Extract the [x, y] coordinate from the center of the cell holding the provided text.  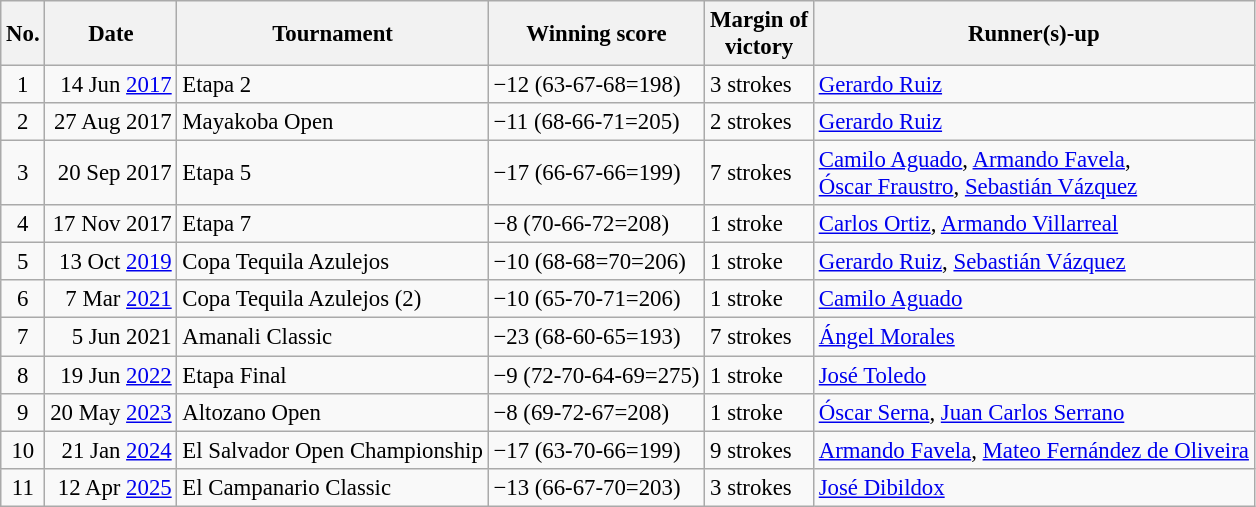
4 [23, 224]
−12 (63-67-68=198) [596, 85]
No. [23, 34]
−11 (68-66-71=205) [596, 122]
10 [23, 450]
6 [23, 299]
Armando Favela, Mateo Fernández de Oliveira [1034, 450]
Etapa 2 [332, 85]
12 Apr 2025 [111, 487]
Camilo Aguado [1034, 299]
−13 (66-67-70=203) [596, 487]
21 Jan 2024 [111, 450]
20 Sep 2017 [111, 174]
−23 (68-60-65=193) [596, 337]
2 [23, 122]
Amanali Classic [332, 337]
Altozano Open [332, 412]
Etapa Final [332, 375]
−17 (66-67-66=199) [596, 174]
−17 (63-70-66=199) [596, 450]
8 [23, 375]
3 [23, 174]
Etapa 5 [332, 174]
Copa Tequila Azulejos [332, 262]
Winning score [596, 34]
Óscar Serna, Juan Carlos Serrano [1034, 412]
19 Jun 2022 [111, 375]
11 [23, 487]
17 Nov 2017 [111, 224]
José Toledo [1034, 375]
José Dibildox [1034, 487]
Date [111, 34]
Copa Tequila Azulejos (2) [332, 299]
5 [23, 262]
9 [23, 412]
Gerardo Ruiz, Sebastián Vázquez [1034, 262]
Mayakoba Open [332, 122]
9 strokes [760, 450]
1 [23, 85]
Carlos Ortiz, Armando Villarreal [1034, 224]
27 Aug 2017 [111, 122]
Margin ofvictory [760, 34]
2 strokes [760, 122]
−10 (68-68=70=206) [596, 262]
−9 (72-70-64-69=275) [596, 375]
El Salvador Open Championship [332, 450]
5 Jun 2021 [111, 337]
El Campanario Classic [332, 487]
Camilo Aguado, Armando Favela, Óscar Fraustro, Sebastián Vázquez [1034, 174]
−8 (69-72-67=208) [596, 412]
20 May 2023 [111, 412]
Runner(s)-up [1034, 34]
−10 (65-70-71=206) [596, 299]
7 [23, 337]
−8 (70-66-72=208) [596, 224]
13 Oct 2019 [111, 262]
Tournament [332, 34]
Ángel Morales [1034, 337]
Etapa 7 [332, 224]
7 Mar 2021 [111, 299]
14 Jun 2017 [111, 85]
